Capture the cell that displays the provided text and extract its [x, y] central coordinate. 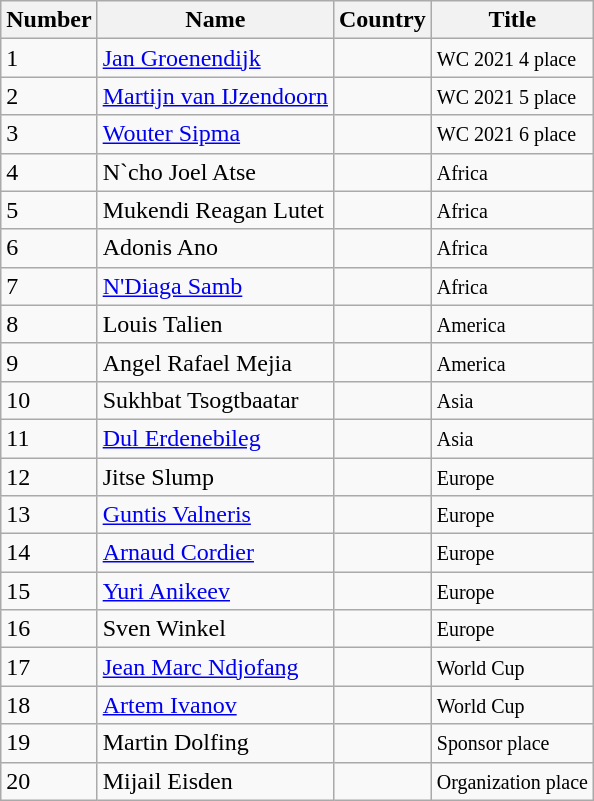
1 [49, 58]
Martin Dolfing [215, 743]
Mukendi Reagan Lutet [215, 210]
Martijn van IJzendoorn [215, 96]
8 [49, 324]
14 [49, 553]
Sponsor place [512, 743]
WC 2021 4 place [512, 58]
Dul Erdenebileg [215, 438]
Jitse Slump [215, 477]
2 [49, 96]
19 [49, 743]
Sukhbat Tsogtbaatar [215, 400]
4 [49, 172]
Jan Groenendijk [215, 58]
Artem Ivanov [215, 705]
Sven Winkel [215, 629]
6 [49, 248]
Jean Marc Ndjofang [215, 667]
Mijail Eisden [215, 781]
WC 2021 5 place [512, 96]
Number [49, 20]
17 [49, 667]
12 [49, 477]
Arnaud Cordier [215, 553]
11 [49, 438]
13 [49, 515]
Adonis Ano [215, 248]
5 [49, 210]
9 [49, 362]
Angel Rafael Mejia [215, 362]
Country [382, 20]
N'Diaga Samb [215, 286]
Yuri Anikeev [215, 591]
N`cho Joel Atse [215, 172]
18 [49, 705]
Organization place [512, 781]
Title [512, 20]
Wouter Sipma [215, 134]
3 [49, 134]
16 [49, 629]
Name [215, 20]
7 [49, 286]
WC 2021 6 place [512, 134]
Guntis Valneris [215, 515]
20 [49, 781]
15 [49, 591]
10 [49, 400]
Louis Talien [215, 324]
